For the text-containing cell, return its midpoint in (x, y) coordinate format. 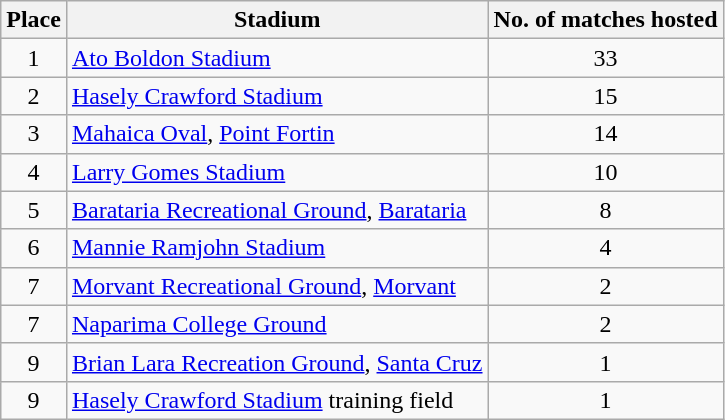
No. of matches hosted (606, 20)
5 (34, 210)
Larry Gomes Stadium (277, 172)
10 (606, 172)
Ato Boldon Stadium (277, 58)
Brian Lara Recreation Ground, Santa Cruz (277, 362)
8 (606, 210)
Mahaica Oval, Point Fortin (277, 134)
14 (606, 134)
15 (606, 96)
Morvant Recreational Ground, Morvant (277, 286)
3 (34, 134)
Hasely Crawford Stadium (277, 96)
Barataria Recreational Ground, Barataria (277, 210)
Place (34, 20)
Stadium (277, 20)
Hasely Crawford Stadium training field (277, 400)
Mannie Ramjohn Stadium (277, 248)
6 (34, 248)
Naparima College Ground (277, 324)
33 (606, 58)
